Search for the cell housing the specified text and yield its [x, y] center coordinate. 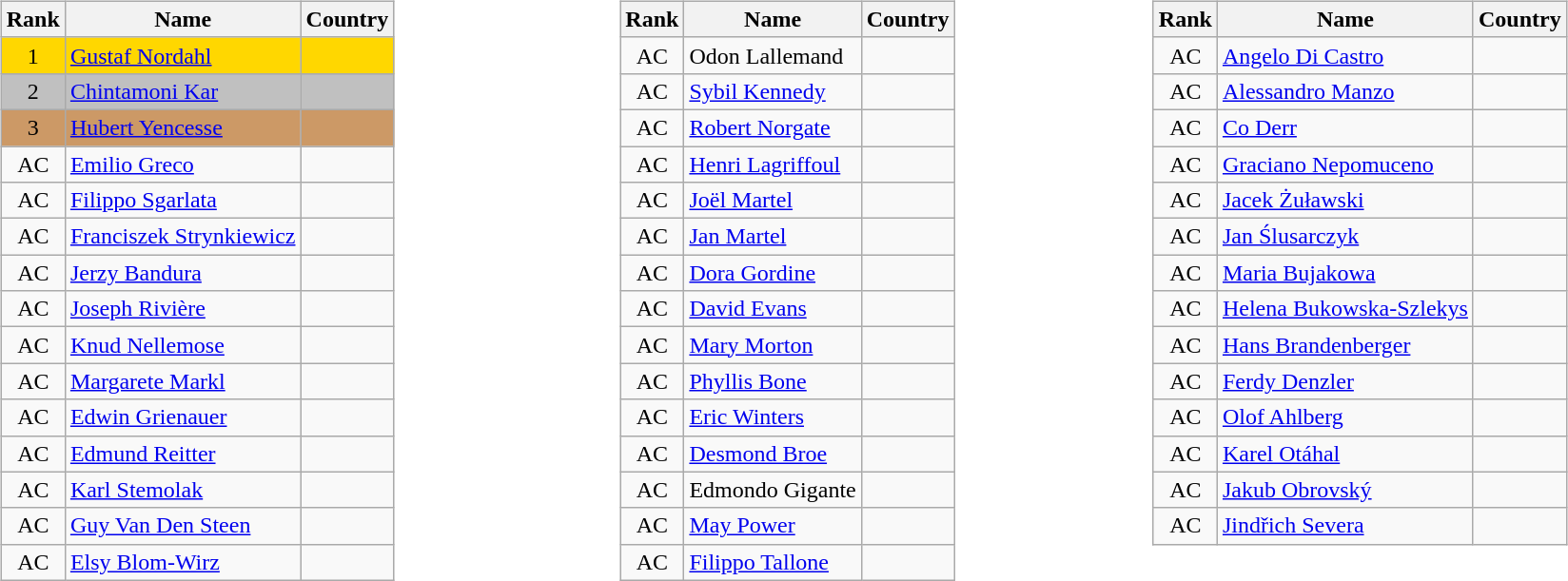
3 [32, 127]
Desmond Broe [773, 454]
Joseph Rivière [183, 309]
Chintamoni Kar [183, 91]
2 [32, 91]
May Power [773, 526]
Hans Brandenberger [1345, 345]
David Evans [773, 309]
Mary Morton [773, 345]
Robert Norgate [773, 127]
Gustaf Nordahl [183, 55]
Emilio Greco [183, 165]
Jindřich Severa [1345, 526]
Filippo Tallone [773, 562]
Knud Nellemose [183, 345]
Phyllis Bone [773, 381]
Edwin Grienauer [183, 417]
Helena Bukowska-Szlekys [1345, 309]
Henri Lagriffoul [773, 165]
Sybil Kennedy [773, 91]
Guy Van Den Steen [183, 526]
Dora Gordine [773, 273]
Olof Ahlberg [1345, 417]
Jan Martel [773, 237]
Jan Ślusarczyk [1345, 237]
Karel Otáhal [1345, 454]
Joël Martel [773, 201]
Jerzy Bandura [183, 273]
Filippo Sgarlata [183, 201]
Franciszek Strynkiewicz [183, 237]
Edmondo Gigante [773, 490]
Jacek Żuławski [1345, 201]
Maria Bujakowa [1345, 273]
Edmund Reitter [183, 454]
Jakub Obrovský [1345, 490]
Elsy Blom-Wirz [183, 562]
Ferdy Denzler [1345, 381]
Angelo Di Castro [1345, 55]
1 [32, 55]
Alessandro Manzo [1345, 91]
Hubert Yencesse [183, 127]
Eric Winters [773, 417]
Graciano Nepomuceno [1345, 165]
Karl Stemolak [183, 490]
Odon Lallemand [773, 55]
Margarete Markl [183, 381]
Co Derr [1345, 127]
